Extract the (X, Y) coordinate from the center of the cell holding the provided text.  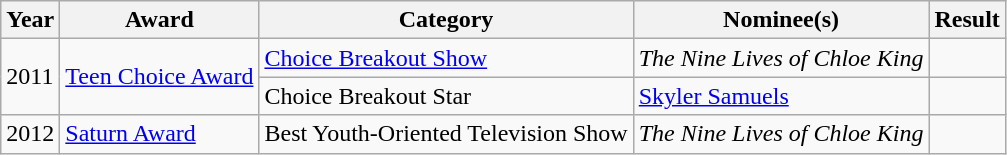
Result (967, 20)
Choice Breakout Show (446, 58)
Nominee(s) (781, 20)
Teen Choice Award (160, 77)
Skyler Samuels (781, 96)
Year (30, 20)
Choice Breakout Star (446, 96)
Best Youth-Oriented Television Show (446, 134)
2012 (30, 134)
Category (446, 20)
Award (160, 20)
2011 (30, 77)
Saturn Award (160, 134)
